Scan for the cell matching the given text and deliver its [x, y] coordinate at center. 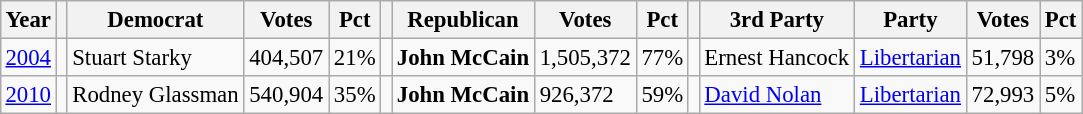
Ernest Hancock [776, 57]
2010 [28, 95]
540,904 [286, 95]
926,372 [585, 95]
2004 [28, 57]
59% [662, 95]
3rd Party [776, 20]
77% [662, 57]
Democrat [156, 20]
404,507 [286, 57]
Party [911, 20]
Rodney Glassman [156, 95]
3% [1061, 57]
Republican [464, 20]
Stuart Starky [156, 57]
1,505,372 [585, 57]
David Nolan [776, 95]
51,798 [1002, 57]
72,993 [1002, 95]
35% [355, 95]
Year [28, 20]
5% [1061, 95]
21% [355, 57]
